Return (x, y) of the center of cell containing provided text 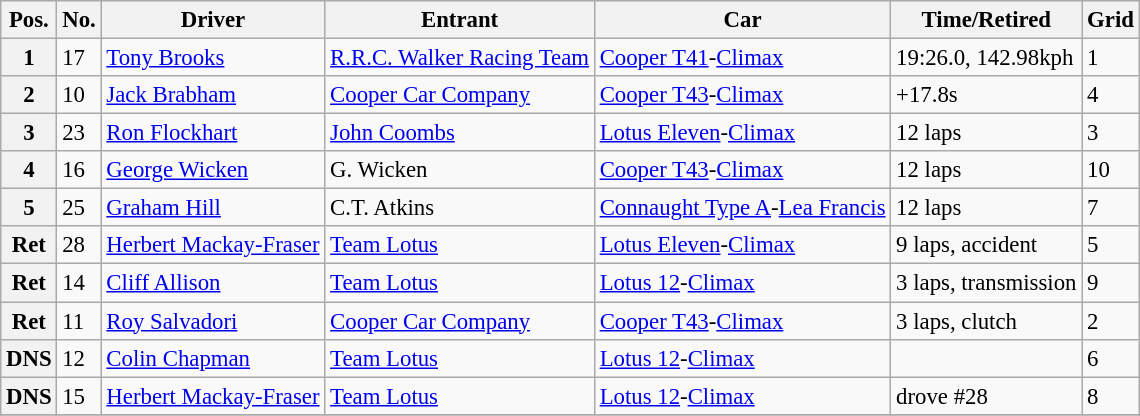
14 (79, 283)
17 (79, 58)
15 (79, 396)
Colin Chapman (213, 358)
Cooper T41-Climax (742, 58)
Driver (213, 20)
Ron Flockhart (213, 133)
John Coombs (460, 133)
+17.8s (986, 95)
No. (79, 20)
R.R.C. Walker Racing Team (460, 58)
C.T. Atkins (460, 208)
23 (79, 133)
16 (79, 170)
Graham Hill (213, 208)
3 laps, transmission (986, 283)
Grid (1110, 20)
6 (1110, 358)
George Wicken (213, 170)
Connaught Type A-Lea Francis (742, 208)
19:26.0, 142.98kph (986, 58)
9 (1110, 283)
G. Wicken (460, 170)
Roy Salvadori (213, 321)
drove #28 (986, 396)
Time/Retired (986, 20)
Jack Brabham (213, 95)
8 (1110, 396)
Tony Brooks (213, 58)
Car (742, 20)
Pos. (29, 20)
11 (79, 321)
7 (1110, 208)
Entrant (460, 20)
12 (79, 358)
25 (79, 208)
9 laps, accident (986, 245)
28 (79, 245)
Cliff Allison (213, 283)
3 laps, clutch (986, 321)
